Locate the cell with the specified text and output its [x, y] center coordinate. 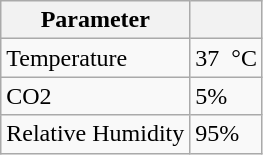
Relative Humidity [96, 134]
CO2 [96, 96]
Temperature [96, 58]
5% [226, 96]
37 °C [226, 58]
Parameter [96, 20]
95% [226, 134]
